From the cell containing the given text, extract its center point as [X, Y] coordinate. 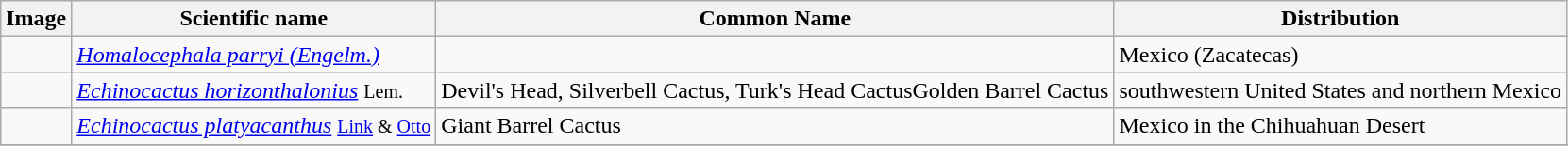
Mexico (Zacatecas) [1340, 55]
Distribution [1340, 19]
Scientific name [254, 19]
Image [36, 19]
Common Name [775, 19]
Echinocactus platyacanthus Link & Otto [254, 126]
southwestern United States and northern Mexico [1340, 90]
Homalocephala parryi (Engelm.) [254, 55]
Echinocactus horizonthalonius Lem. [254, 90]
Giant Barrel Cactus [775, 126]
Mexico in the Chihuahuan Desert [1340, 126]
Devil's Head, Silverbell Cactus, Turk's Head CactusGolden Barrel Cactus [775, 90]
